Pinpoint the cell where the given text exists, returning its [x, y] midpoint coordinate. 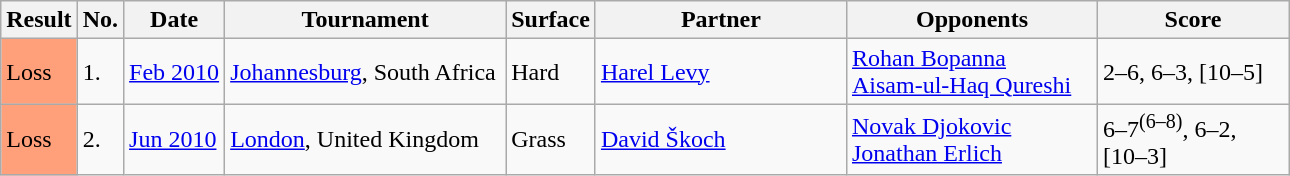
Feb 2010 [174, 72]
Jun 2010 [174, 140]
Date [174, 20]
Result [39, 20]
Partner [720, 20]
2–6, 6–3, [10–5] [1194, 72]
London, United Kingdom [366, 140]
Hard [551, 72]
Opponents [972, 20]
1. [100, 72]
Rohan Bopanna Aisam-ul-Haq Qureshi [972, 72]
Grass [551, 140]
David Škoch [720, 140]
Harel Levy [720, 72]
Tournament [366, 20]
Johannesburg, South Africa [366, 72]
No. [100, 20]
Novak Djokovic Jonathan Erlich [972, 140]
Score [1194, 20]
2. [100, 140]
Surface [551, 20]
6–7(6–8), 6–2, [10–3] [1194, 140]
